Return (x, y) of the center of cell containing provided text 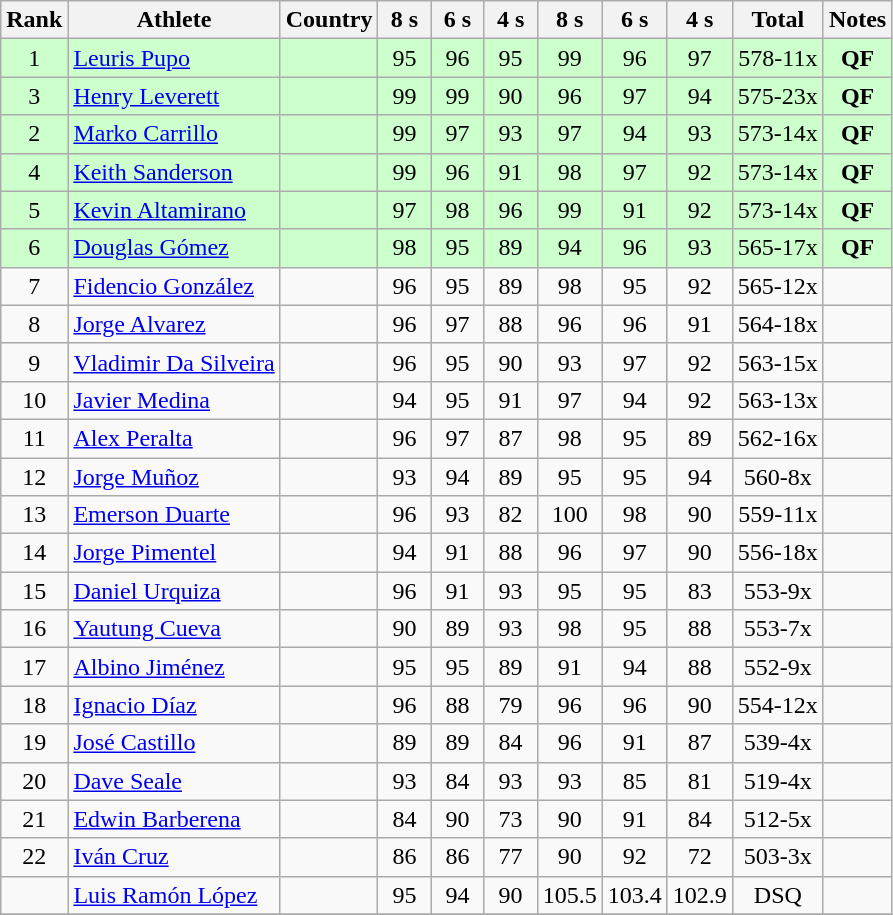
77 (510, 857)
18 (34, 705)
503-3x (778, 857)
12 (34, 477)
Albino Jiménez (174, 667)
553-7x (778, 629)
Luis Ramón López (174, 895)
563-15x (778, 362)
102.9 (700, 895)
22 (34, 857)
73 (510, 819)
82 (510, 515)
83 (700, 591)
565-12x (778, 286)
15 (34, 591)
Keith Sanderson (174, 172)
DSQ (778, 895)
Jorge Pimentel (174, 553)
Jorge Alvarez (174, 324)
556-18x (778, 553)
Kevin Altamirano (174, 210)
Country (329, 20)
Fidencio González (174, 286)
559-11x (778, 515)
4 (34, 172)
564-18x (778, 324)
Henry Leverett (174, 96)
Edwin Barberena (174, 819)
554-12x (778, 705)
Athlete (174, 20)
8 (34, 324)
Emerson Duarte (174, 515)
7 (34, 286)
105.5 (570, 895)
Notes (857, 20)
20 (34, 781)
512-5x (778, 819)
539-4x (778, 743)
9 (34, 362)
5 (34, 210)
14 (34, 553)
560-8x (778, 477)
552-9x (778, 667)
565-17x (778, 248)
79 (510, 705)
Marko Carrillo (174, 134)
Ignacio Díaz (174, 705)
562-16x (778, 438)
11 (34, 438)
519-4x (778, 781)
Dave Seale (174, 781)
Alex Peralta (174, 438)
Iván Cruz (174, 857)
2 (34, 134)
81 (700, 781)
16 (34, 629)
17 (34, 667)
Jorge Muñoz (174, 477)
72 (700, 857)
575-23x (778, 96)
Rank (34, 20)
Javier Medina (174, 400)
Yautung Cueva (174, 629)
Daniel Urquiza (174, 591)
Vladimir Da Silveira (174, 362)
85 (634, 781)
3 (34, 96)
Leuris Pupo (174, 58)
Total (778, 20)
10 (34, 400)
Douglas Gómez (174, 248)
José Castillo (174, 743)
1 (34, 58)
563-13x (778, 400)
553-9x (778, 591)
19 (34, 743)
103.4 (634, 895)
13 (34, 515)
578-11x (778, 58)
6 (34, 248)
100 (570, 515)
21 (34, 819)
